Return the (x, y) coordinate for the center point of the cell that contains the specified text.  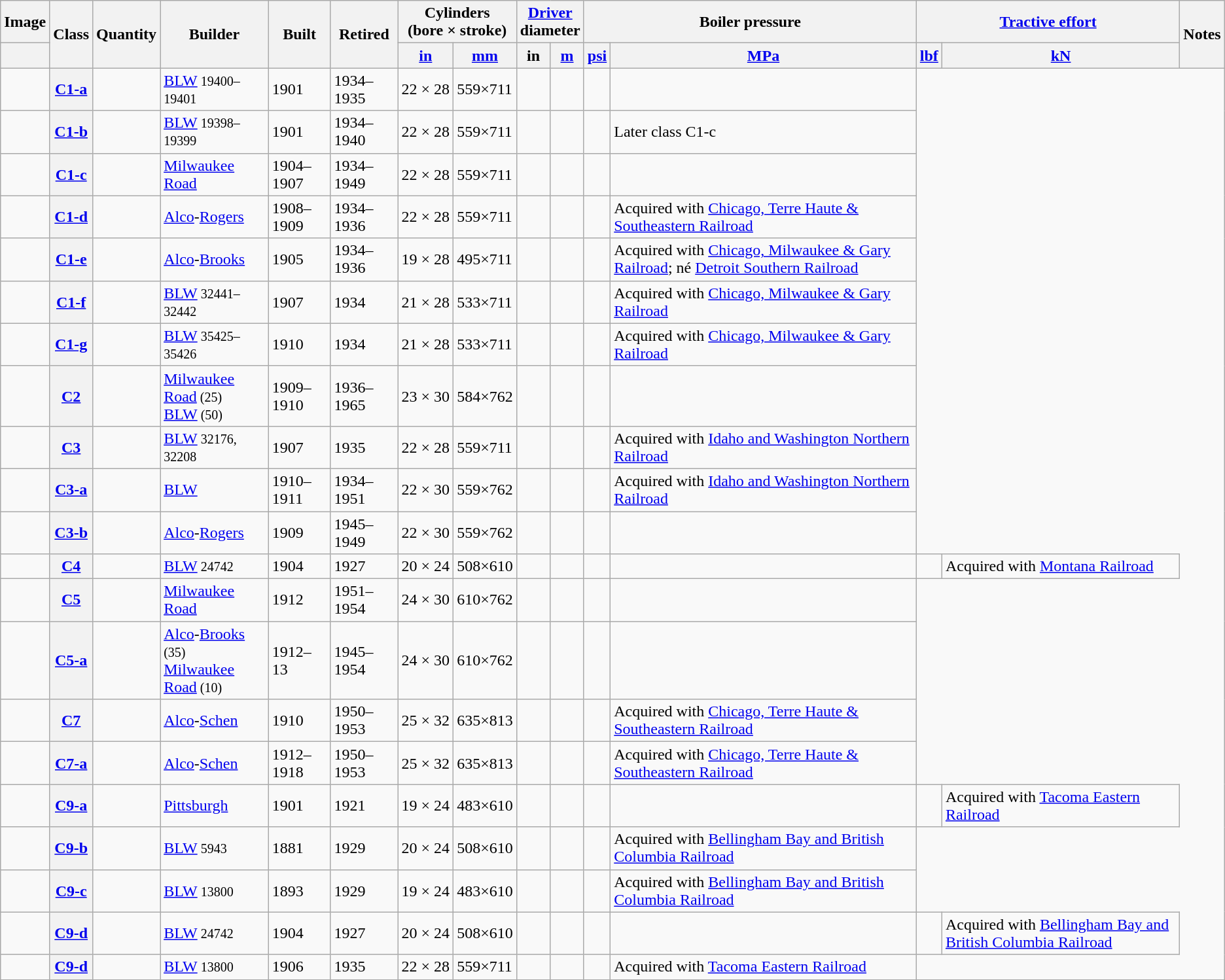
1912–13 (300, 661)
BLW 5943 (215, 848)
BLW 19398–19399 (215, 132)
Retired (364, 34)
Image (25, 22)
C7-a (71, 763)
C9-c (71, 891)
1912 (300, 601)
C1-b (71, 132)
Driverdiameter (550, 22)
Quantity (127, 34)
1881 (300, 848)
BLW 19400–19401 (215, 89)
Built (300, 34)
1934–1949 (364, 174)
19 × 28 (425, 259)
C1-f (71, 302)
1906 (300, 967)
1936–1965 (364, 396)
Notes (1202, 34)
MPa (764, 56)
Later class C1-c (764, 132)
1904–1907 (300, 174)
1951–1954 (364, 601)
Alco-Brooks (35)Milwaukee Road (10) (215, 661)
Pittsburgh (215, 806)
C9-b (71, 848)
mm (486, 56)
1893 (300, 891)
1934–1935 (364, 89)
Class (71, 34)
1908–1909 (300, 217)
psi (597, 56)
C7 (71, 721)
C1-c (71, 174)
kN (1060, 56)
1945–1954 (364, 661)
1934–1940 (364, 132)
C5-a (71, 661)
C9-a (71, 806)
C3-b (71, 533)
Acquired with Montana Railroad (1060, 567)
BLW 32441–32442 (215, 302)
BLW 35425–35426 (215, 344)
Alco-Brooks (215, 259)
C3 (71, 447)
C2 (71, 396)
C5 (71, 601)
1921 (364, 806)
1934–1951 (364, 489)
Cylinders(bore × stroke) (457, 22)
C1-d (71, 217)
Acquired with Chicago, Milwaukee & Gary Railroad; né Detroit Southern Railroad (764, 259)
C1-g (71, 344)
BLW (215, 489)
1909–1910 (300, 396)
1945–1949 (364, 533)
Milwaukee Road (25)BLW (50) (215, 396)
m (567, 56)
1912–1918 (300, 763)
Tractive effort (1048, 22)
1909 (300, 533)
C4 (71, 567)
lbf (929, 56)
Boiler pressure (750, 22)
C1-a (71, 89)
C3-a (71, 489)
23 × 30 (425, 396)
1910–1911 (300, 489)
C1-e (71, 259)
495×711 (486, 259)
584×762 (486, 396)
BLW 32176, 32208 (215, 447)
1905 (300, 259)
Builder (215, 34)
